Pinpoint the cell where the given text exists, returning its (X, Y) midpoint coordinate. 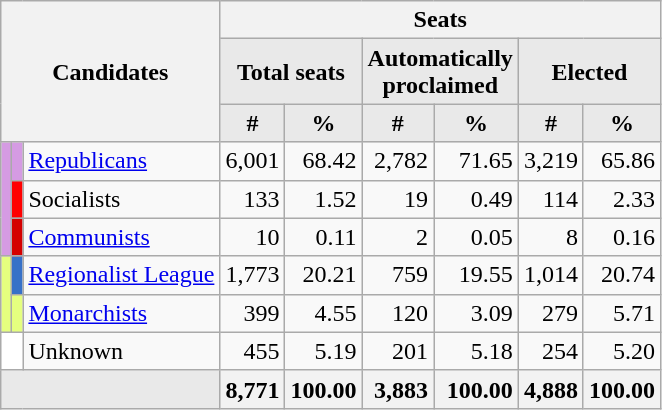
71.65 (476, 161)
6,001 (252, 161)
0.11 (324, 237)
65.86 (622, 161)
455 (252, 351)
Socialists (122, 199)
3,883 (398, 389)
5.71 (622, 313)
3,219 (550, 161)
0.49 (476, 199)
Candidates (110, 72)
0.05 (476, 237)
Total seats (291, 72)
1,773 (252, 275)
1,014 (550, 275)
19 (398, 199)
Republicans (122, 161)
20.74 (622, 275)
Automaticallyproclaimed (440, 72)
8 (550, 237)
19.55 (476, 275)
133 (252, 199)
254 (550, 351)
5.20 (622, 351)
20.21 (324, 275)
Unknown (122, 351)
201 (398, 351)
399 (252, 313)
Regionalist League (122, 275)
Elected (589, 72)
Monarchists (122, 313)
5.18 (476, 351)
5.19 (324, 351)
68.42 (324, 161)
10 (252, 237)
2.33 (622, 199)
1.52 (324, 199)
2 (398, 237)
0.16 (622, 237)
4,888 (550, 389)
4.55 (324, 313)
114 (550, 199)
759 (398, 275)
279 (550, 313)
2,782 (398, 161)
3.09 (476, 313)
Communists (122, 237)
Seats (440, 20)
8,771 (252, 389)
120 (398, 313)
